Capture the cell that displays the provided text and extract its [X, Y] central coordinate. 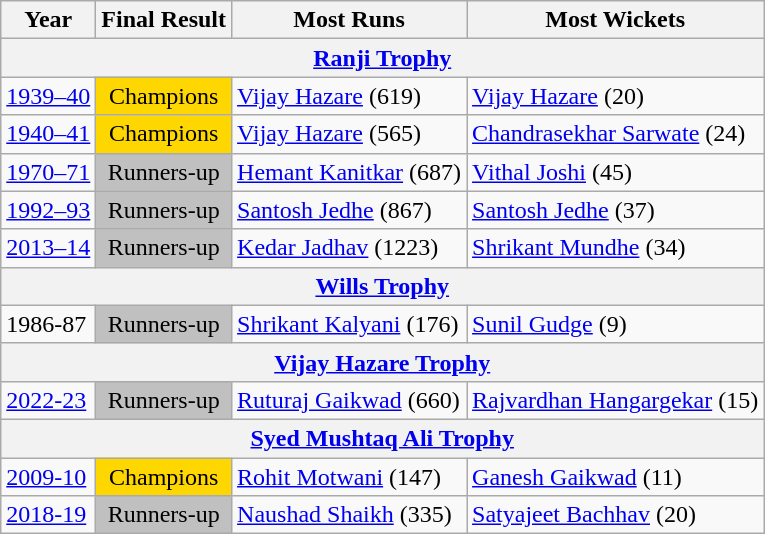
Vijay Hazare (20) [616, 96]
Sunil Gudge (9) [616, 324]
1940–41 [48, 134]
Final Result [164, 20]
Shrikant Kalyani (176) [350, 324]
Ganesh Gaikwad (11) [616, 477]
2022-23 [48, 400]
Vijay Hazare (565) [350, 134]
Year [48, 20]
Wills Trophy [382, 286]
2009-10 [48, 477]
1986-87 [48, 324]
2013–14 [48, 248]
Kedar Jadhav (1223) [350, 248]
Hemant Kanitkar (687) [350, 172]
Syed Mushtaq Ali Trophy [382, 438]
Most Runs [350, 20]
1970–71 [48, 172]
Ranji Trophy [382, 58]
1992–93 [48, 210]
Vijay Hazare (619) [350, 96]
1939–40 [48, 96]
Satyajeet Bachhav (20) [616, 515]
Rajvardhan Hangargekar (15) [616, 400]
Chandrasekhar Sarwate (24) [616, 134]
Rohit Motwani (147) [350, 477]
Most Wickets [616, 20]
Naushad Shaikh (335) [350, 515]
2018-19 [48, 515]
Vithal Joshi (45) [616, 172]
Santosh Jedhe (37) [616, 210]
Ruturaj Gaikwad (660) [350, 400]
Shrikant Mundhe (34) [616, 248]
Vijay Hazare Trophy [382, 362]
Santosh Jedhe (867) [350, 210]
